Pinpoint the cell where the given text exists, returning its [x, y] midpoint coordinate. 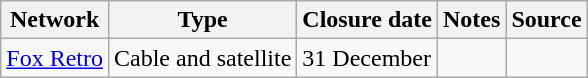
Network [55, 20]
Type [202, 20]
Fox Retro [55, 58]
31 December [368, 58]
Source [546, 20]
Notes [471, 20]
Cable and satellite [202, 58]
Closure date [368, 20]
